Determine the [X, Y] coordinate at the center of the cell enclosing the given text.  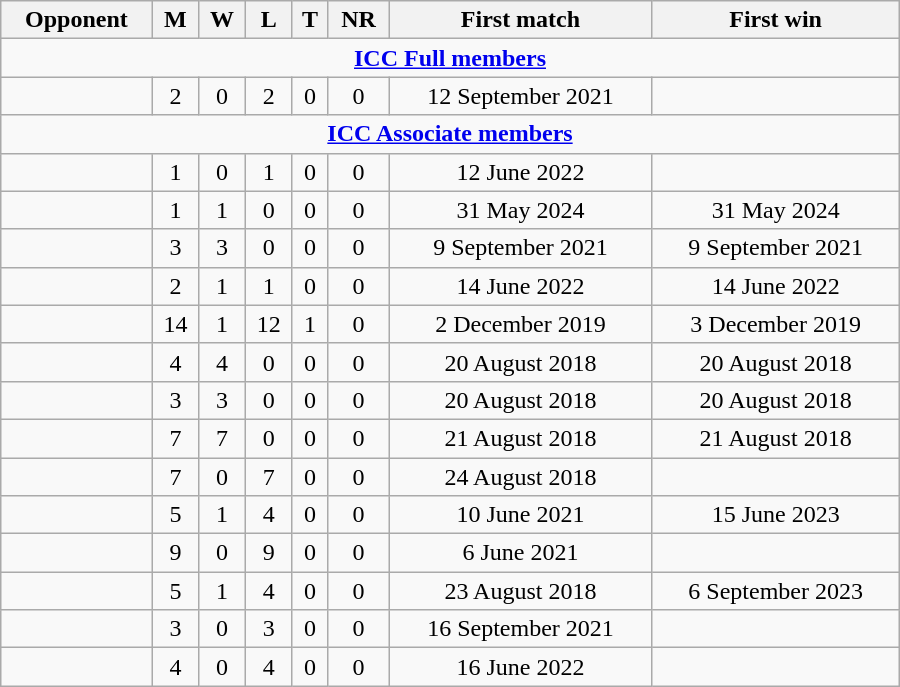
14 [176, 324]
ICC Associate members [450, 134]
12 June 2022 [520, 172]
12 [268, 324]
12 September 2021 [520, 96]
6 September 2023 [776, 591]
M [176, 20]
23 August 2018 [520, 591]
First win [776, 20]
L [268, 20]
W [222, 20]
6 June 2021 [520, 553]
24 August 2018 [520, 477]
16 September 2021 [520, 629]
Opponent [76, 20]
First match [520, 20]
T [310, 20]
2 December 2019 [520, 324]
15 June 2023 [776, 515]
NR [358, 20]
10 June 2021 [520, 515]
16 June 2022 [520, 667]
ICC Full members [450, 58]
3 December 2019 [776, 324]
